For the text-containing cell, return its midpoint in [X, Y] coordinate format. 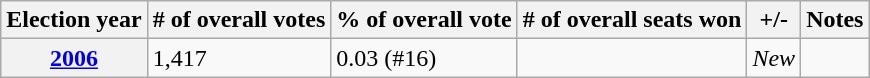
% of overall vote [424, 20]
# of overall seats won [632, 20]
1,417 [239, 58]
Notes [835, 20]
New [774, 58]
0.03 (#16) [424, 58]
# of overall votes [239, 20]
+/- [774, 20]
2006 [74, 58]
Election year [74, 20]
